Capture the cell that displays the provided text and extract its (x, y) central coordinate. 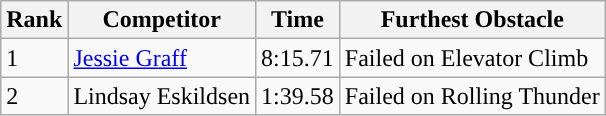
Lindsay Eskildsen (162, 96)
1 (34, 58)
Furthest Obstacle (472, 20)
8:15.71 (298, 58)
Rank (34, 20)
2 (34, 96)
Competitor (162, 20)
Failed on Elevator Climb (472, 58)
Time (298, 20)
1:39.58 (298, 96)
Jessie Graff (162, 58)
Failed on Rolling Thunder (472, 96)
